Search for the cell housing the specified text and yield its [X, Y] center coordinate. 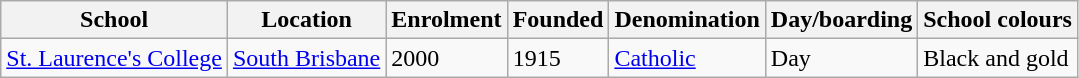
Location [306, 20]
Catholic [687, 58]
St. Laurence's College [114, 58]
Denomination [687, 20]
School [114, 20]
2000 [446, 58]
Black and gold [998, 58]
Day [841, 58]
South Brisbane [306, 58]
School colours [998, 20]
1915 [558, 58]
Day/boarding [841, 20]
Enrolment [446, 20]
Founded [558, 20]
